Detect which cell encompasses the target text, then output its (X, Y) center coordinate. 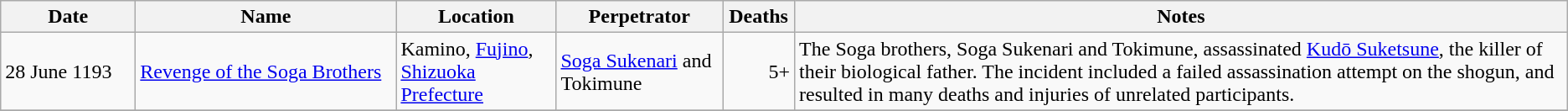
Revenge of the Soga Brothers (266, 71)
Location (476, 17)
Perpetrator (640, 17)
Soga Sukenari and Tokimune (640, 71)
Kamino, Fujino, Shizuoka Prefecture (476, 71)
Date (69, 17)
28 June 1193 (69, 71)
5+ (758, 71)
Deaths (758, 17)
Notes (1181, 17)
Name (266, 17)
